From the cell containing the given text, extract its center point as [X, Y] coordinate. 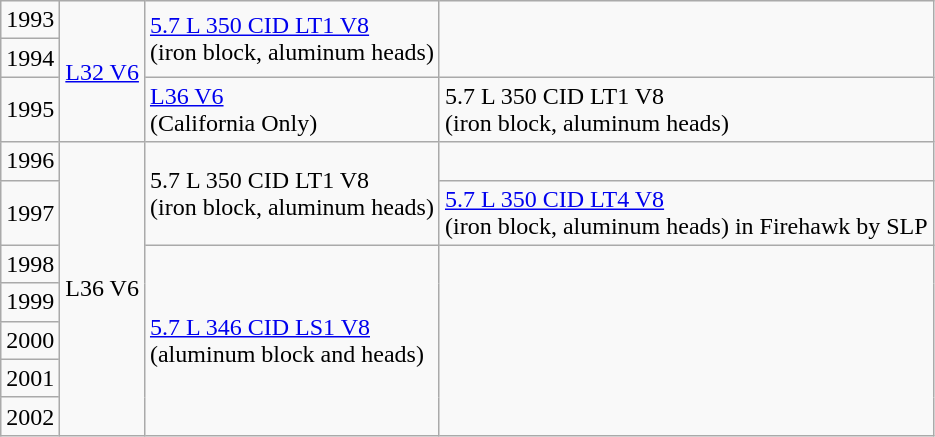
1995 [30, 110]
5.7 L 346 CID LS1 V8(aluminum block and heads) [292, 340]
1998 [30, 264]
1996 [30, 161]
1994 [30, 58]
2000 [30, 340]
2001 [30, 378]
L36 V6 [102, 288]
1993 [30, 20]
1999 [30, 302]
5.7 L 350 CID LT4 V8(iron block, aluminum heads) in Firehawk by SLP [686, 212]
L32 V6 [102, 72]
L36 V6(California Only) [292, 110]
1997 [30, 212]
2002 [30, 416]
